Pinpoint the cell where the given text exists, returning its (x, y) midpoint coordinate. 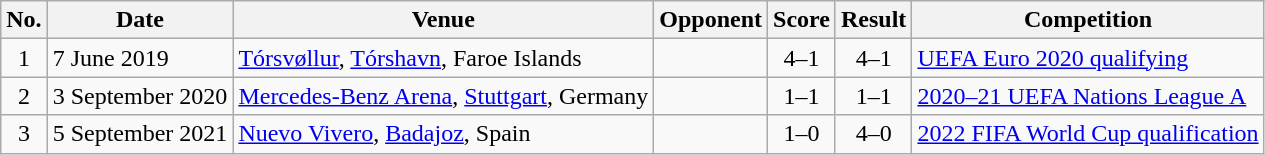
2020–21 UEFA Nations League A (1088, 96)
1 (24, 58)
7 June 2019 (140, 58)
Venue (444, 20)
Nuevo Vivero, Badajoz, Spain (444, 134)
Score (802, 20)
Result (873, 20)
Date (140, 20)
1–0 (802, 134)
Mercedes-Benz Arena, Stuttgart, Germany (444, 96)
Competition (1088, 20)
3 (24, 134)
2022 FIFA World Cup qualification (1088, 134)
No. (24, 20)
UEFA Euro 2020 qualifying (1088, 58)
Opponent (711, 20)
3 September 2020 (140, 96)
Tórsvøllur, Tórshavn, Faroe Islands (444, 58)
5 September 2021 (140, 134)
2 (24, 96)
4–0 (873, 134)
